Identify which cell holds the provided text, then report its (x, y) central coordinate. 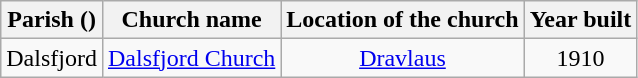
Church name (191, 20)
Dravlaus (402, 58)
1910 (580, 58)
Year built (580, 20)
Dalsfjord Church (191, 58)
Location of the church (402, 20)
Dalsfjord (52, 58)
Parish () (52, 20)
